For the text-containing cell, return its midpoint in [X, Y] coordinate format. 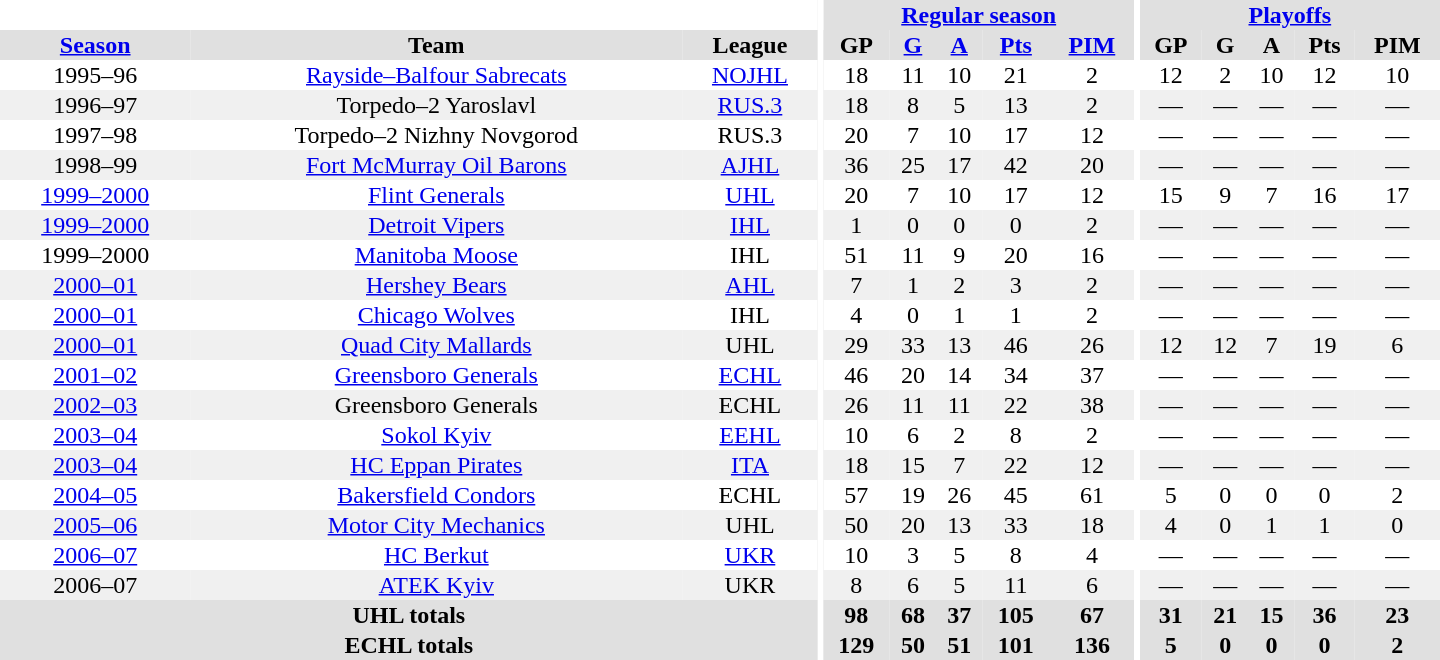
HC Berkut [436, 555]
101 [1016, 645]
57 [856, 495]
Bakersfield Condors [436, 495]
League [750, 45]
ITA [750, 465]
NOJHL [750, 75]
31 [1171, 615]
Chicago Wolves [436, 315]
129 [856, 645]
Sokol Kyiv [436, 435]
45 [1016, 495]
136 [1092, 645]
Quad City Mallards [436, 345]
34 [1016, 375]
Flint Generals [436, 195]
Detroit Vipers [436, 225]
UHL totals [409, 615]
Regular season [979, 15]
1995–96 [95, 75]
67 [1092, 615]
ATEK Kyiv [436, 585]
105 [1016, 615]
Fort McMurray Oil Barons [436, 165]
38 [1092, 405]
68 [913, 615]
AJHL [750, 165]
2005–06 [95, 525]
Torpedo–2 Yaroslavl [436, 105]
25 [913, 165]
Motor City Mechanics [436, 525]
61 [1092, 495]
Season [95, 45]
1996–97 [95, 105]
14 [959, 375]
Team [436, 45]
Rayside–Balfour Sabrecats [436, 75]
2002–03 [95, 405]
2004–05 [95, 495]
1997–98 [95, 135]
AHL [750, 285]
ECHL totals [409, 645]
98 [856, 615]
29 [856, 345]
Hershey Bears [436, 285]
Torpedo–2 Nizhny Novgorod [436, 135]
HC Eppan Pirates [436, 465]
42 [1016, 165]
Manitoba Moose [436, 255]
2001–02 [95, 375]
EEHL [750, 435]
1998–99 [95, 165]
Playoffs [1290, 15]
23 [1398, 615]
